Capture the cell that displays the provided text and extract its [x, y] central coordinate. 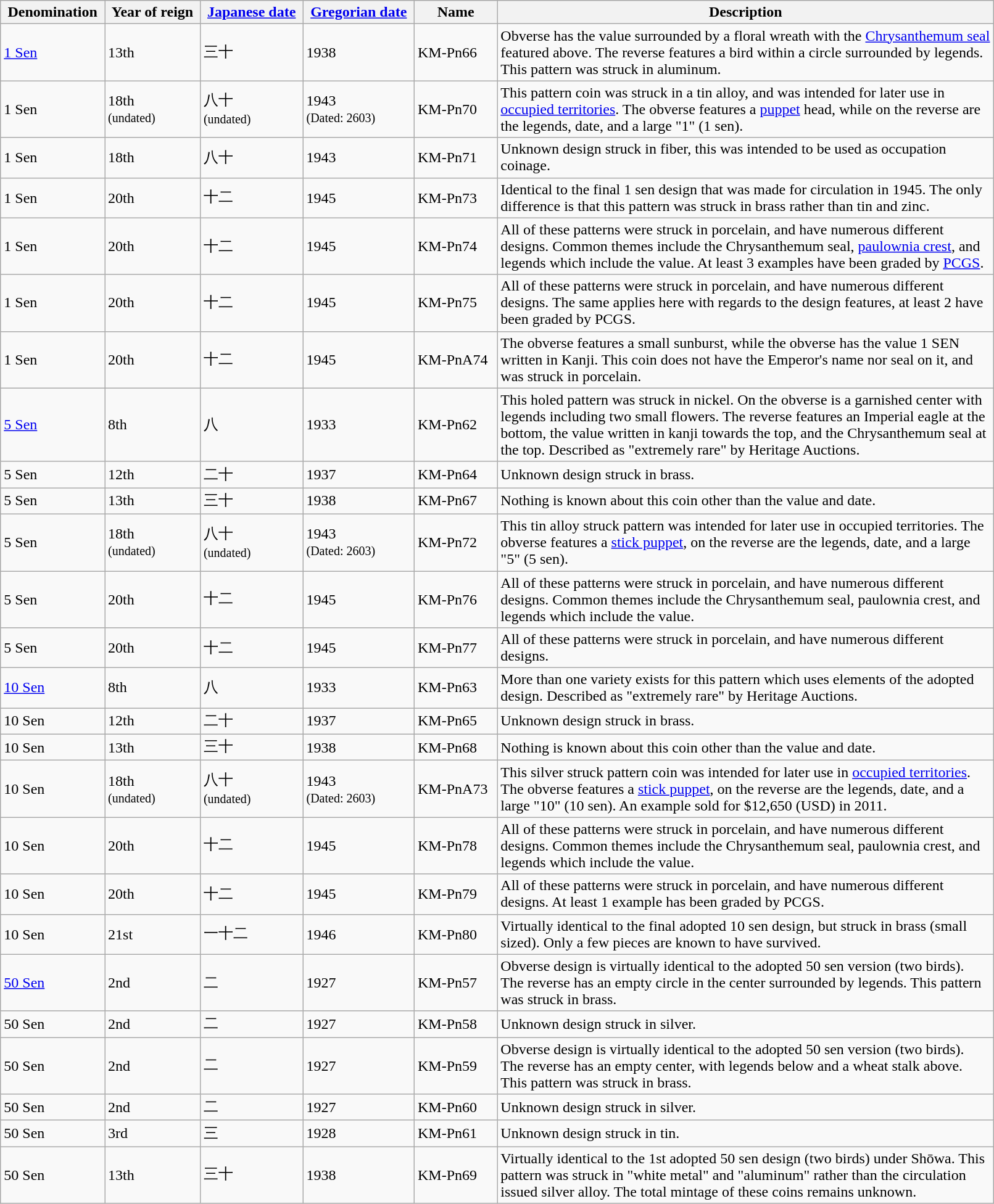
All of these patterns were struck in porcelain, and have numerous different designs. At least 1 example has been graded by PCGS. [745, 894]
Name [456, 12]
Description [745, 12]
KM-Pn58 [456, 1024]
KM-Pn67 [456, 501]
1943 [359, 158]
KM-Pn66 [456, 52]
18th [153, 158]
KM-PnA74 [456, 360]
Denomination [53, 12]
KM-Pn75 [456, 303]
KM-Pn69 [456, 1175]
Gregorian date [359, 12]
3rd [153, 1134]
KM-Pn71 [456, 158]
KM-Pn72 [456, 542]
Virtually identical to the final adopted 10 sen design, but struck in brass (small sized). Only a few pieces are known to have survived. [745, 934]
KM-Pn57 [456, 983]
KM-Pn76 [456, 600]
KM-PnA73 [456, 789]
All of these patterns were struck in porcelain, and have numerous different designs. [745, 648]
Unknown design struck in tin. [745, 1134]
1946 [359, 934]
Japanese date [252, 12]
KM-Pn79 [456, 894]
Unknown design struck in fiber, this was intended to be used as occupation coinage. [745, 158]
KM-Pn78 [456, 846]
八十 [252, 158]
KM-Pn60 [456, 1108]
KM-Pn70 [456, 109]
KM-Pn64 [456, 475]
KM-Pn62 [456, 424]
KM-Pn80 [456, 934]
21st [153, 934]
1928 [359, 1134]
More than one variety exists for this pattern which uses elements of the adopted design. Described as "extremely rare" by Heritage Auctions. [745, 688]
一十二 [252, 934]
KM-Pn74 [456, 246]
KM-Pn73 [456, 197]
KM-Pn61 [456, 1134]
KM-Pn68 [456, 748]
三 [252, 1134]
KM-Pn77 [456, 648]
KM-Pn65 [456, 722]
KM-Pn63 [456, 688]
Year of reign [153, 12]
KM-Pn59 [456, 1066]
